Capture the cell that displays the provided text and extract its [x, y] central coordinate. 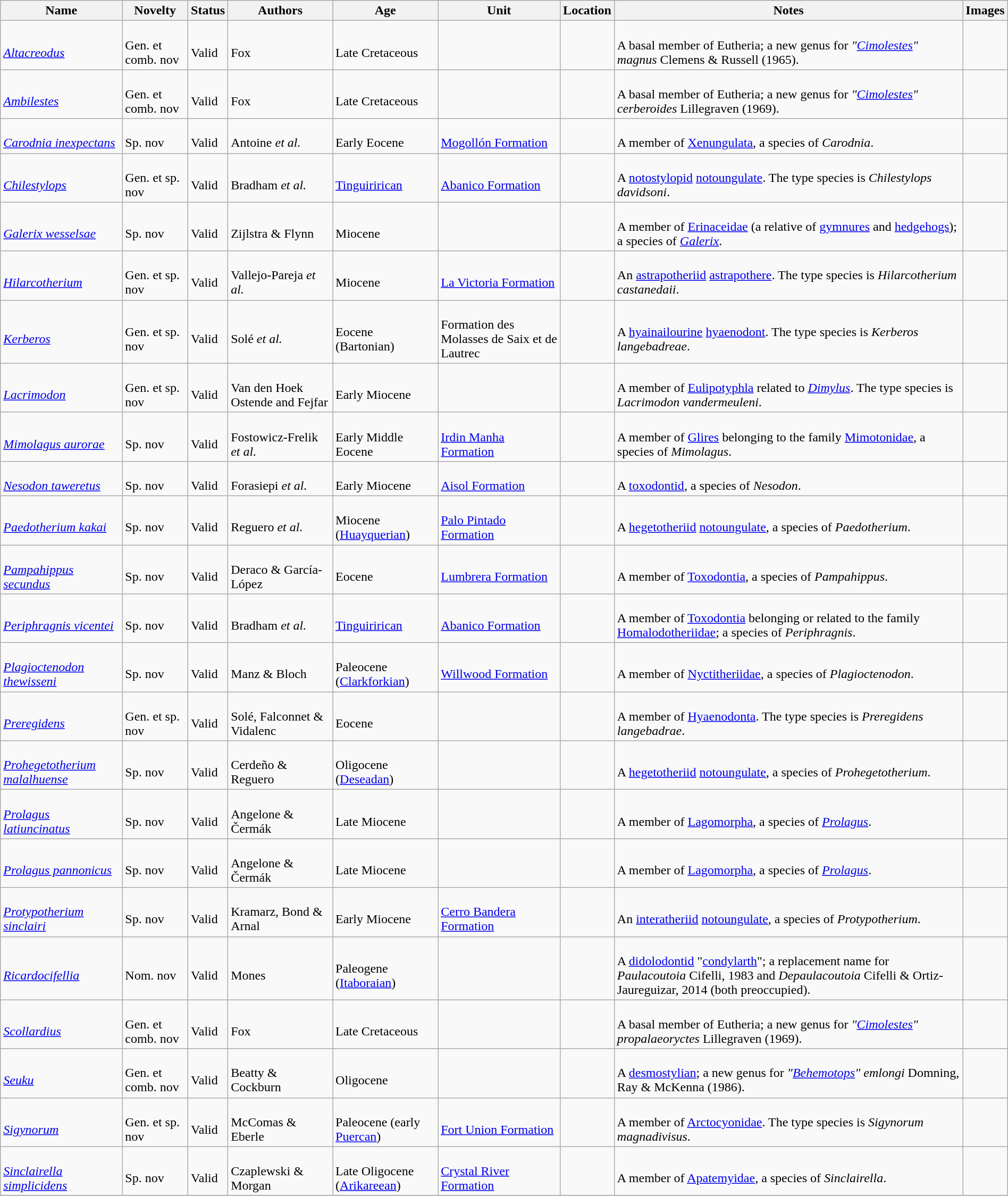
Nesodon taweretus [62, 479]
A member of Toxodontia, a species of Pampahippus. [788, 569]
An interatheriid notoungulate, a species of Protypotherium. [788, 912]
Solé, Falconnet & Vidalenc [281, 716]
Palo Pintado Formation [499, 520]
Formation des Molasses de Saix et de Lautrec [499, 332]
Beatty & Cockburn [281, 1073]
Protypotherium sinclairi [62, 912]
Sigynorum [62, 1122]
A notostylopid notoungulate. The type species is Chilestylops davidsoni. [788, 178]
Miocene (Huayquerian) [385, 520]
Czaplewski & Morgan [281, 1171]
Early Middle Eocene [385, 437]
Prolagus latiuncinatus [62, 814]
Aisol Formation [499, 479]
Kerberos [62, 332]
Vallejo-Pareja et al. [281, 275]
Mogollón Formation [499, 136]
Oligocene [385, 1073]
Scollardius [62, 1024]
Late Oligocene (Arikareean) [385, 1171]
Solé et al. [281, 332]
Pampahippus secundus [62, 569]
Status [208, 11]
Van den Hoek Ostende and Fejfar [281, 388]
Images [985, 11]
A member of Nyctitheriidae, a species of Plagioctenodon. [788, 667]
Unit [499, 11]
A member of Apatemyidae, a species of Sinclairella. [788, 1171]
A member of Eulipotyphla related to Dimylus. The type species is Lacrimodon vandermeuleni. [788, 388]
Authors [281, 11]
A member of Glires belonging to the family Mimotonidae, a species of Mimolagus. [788, 437]
Paleocene (early Puercan) [385, 1122]
Oligocene (Deseadan) [385, 765]
Location [587, 11]
Willwood Formation [499, 667]
Deraco & García-López [281, 569]
Nom. nov [155, 968]
Irdin Manha Formation [499, 437]
A member of Erinaceidae (a relative of gymnures and hedgehogs); a species of Galerix. [788, 227]
A hegetotheriid notoungulate, a species of Prohegetotherium. [788, 765]
An astrapotheriid astrapothere. The type species is Hilarcotherium castanedaii. [788, 275]
A hegetotheriid notoungulate, a species of Paedotherium. [788, 520]
Seuku [62, 1073]
Mimolagus aurorae [62, 437]
Age [385, 11]
Notes [788, 11]
Novelty [155, 11]
Sinclairella simplicidens [62, 1171]
Mones [281, 968]
Galerix wesselsae [62, 227]
Chilestylops [62, 178]
Reguero et al. [281, 520]
Cerro Bandera Formation [499, 912]
Crystal River Formation [499, 1171]
A desmostylian; a new genus for "Behemotops" emlongi Domning, Ray & McKenna (1986). [788, 1073]
A toxodontid, a species of Nesodon. [788, 479]
Ricardocifellia [62, 968]
Zijlstra & Flynn [281, 227]
A basal member of Eutheria; a new genus for "Cimolestes" cerberoides Lillegraven (1969). [788, 94]
Paedotherium kakai [62, 520]
Fostowicz-Frelik et al. [281, 437]
A member of Toxodontia belonging or related to the family Homalodotheriidae; a species of Periphragnis. [788, 618]
A member of Hyaenodonta. The type species is Preregidens langebadrae. [788, 716]
Preregidens [62, 716]
Prohegetotherium malalhuense [62, 765]
A hyainailourine hyaenodont. The type species is Kerberos langebadreae. [788, 332]
Fort Union Formation [499, 1122]
Name [62, 11]
A member of Arctocyonidae. The type species is Sigynorum magnadivisus. [788, 1122]
Periphragnis vicentei [62, 618]
Altacreodus [62, 45]
Lumbrera Formation [499, 569]
A member of Xenungulata, a species of Carodnia. [788, 136]
Paleocene (Clarkforkian) [385, 667]
Lacrimodon [62, 388]
Plagioctenodon thewisseni [62, 667]
Paleogene (Itaboraian) [385, 968]
Kramarz, Bond & Arnal [281, 912]
Early Eocene [385, 136]
Prolagus pannonicus [62, 863]
La Victoria Formation [499, 275]
Carodnia inexpectans [62, 136]
Antoine et al. [281, 136]
Cerdeño & Reguero [281, 765]
Eocene (Bartonian) [385, 332]
Hilarcotherium [62, 275]
A basal member of Eutheria; a new genus for "Cimolestes" magnus Clemens & Russell (1965). [788, 45]
Manz & Bloch [281, 667]
A basal member of Eutheria; a new genus for "Cimolestes" propalaeoryctes Lillegraven (1969). [788, 1024]
Ambilestes [62, 94]
Forasiepi et al. [281, 479]
McComas & Eberle [281, 1122]
